Find where the given text appears and provide that cell's center as (x, y) coordinate. 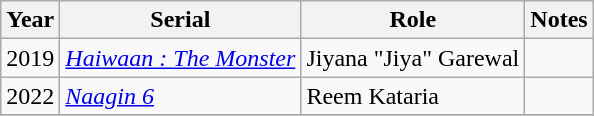
Jiyana "Jiya" Garewal (413, 58)
Reem Kataria (413, 96)
Year (30, 20)
Notes (559, 20)
2019 (30, 58)
Haiwaan : The Monster (180, 58)
2022 (30, 96)
Serial (180, 20)
Naagin 6 (180, 96)
Role (413, 20)
